Output the [x, y] coordinate of the center of the cell containing the given text.  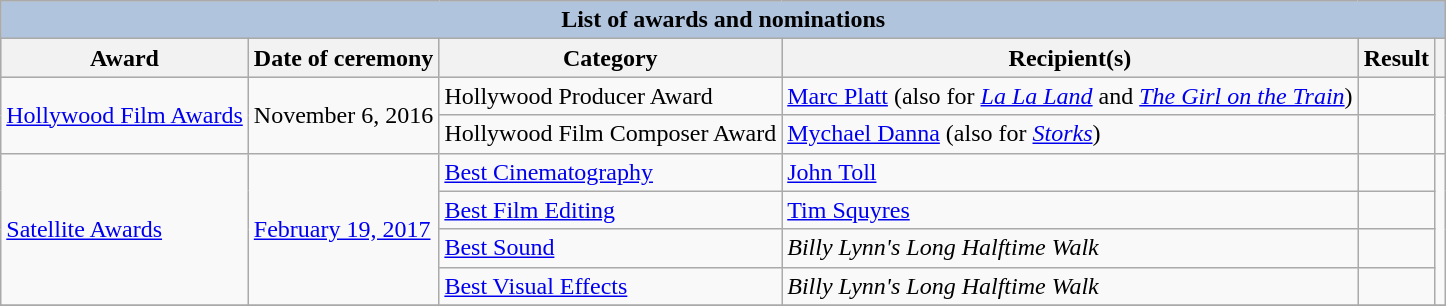
Mychael Danna (also for Storks) [1070, 134]
Hollywood Film Awards [125, 115]
Marc Platt (also for La La Land and The Girl on the Train) [1070, 96]
Best Sound [610, 248]
Best Visual Effects [610, 286]
Result [1396, 58]
Hollywood Producer Award [610, 96]
Tim Squyres [1070, 210]
Hollywood Film Composer Award [610, 134]
November 6, 2016 [344, 115]
Category [610, 58]
Best Film Editing [610, 210]
February 19, 2017 [344, 229]
Recipient(s) [1070, 58]
Best Cinematography [610, 172]
Satellite Awards [125, 229]
List of awards and nominations [724, 20]
Date of ceremony [344, 58]
Award [125, 58]
John Toll [1070, 172]
